Extract the (X, Y) coordinate from the center of the cell holding the provided text.  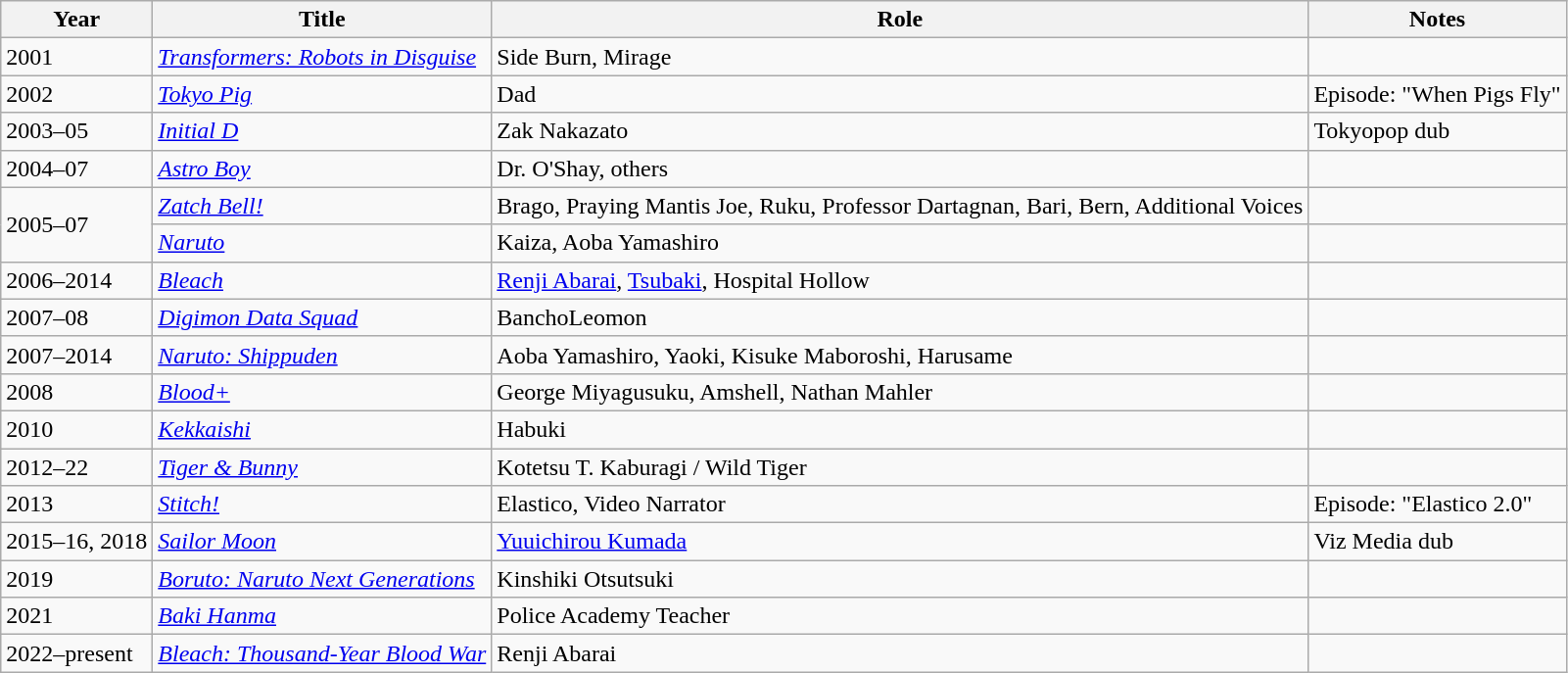
Zak Nakazato (900, 131)
Renji Abarai, Tsubaki, Hospital Hollow (900, 280)
2005–07 (76, 224)
Naruto: Shippuden (322, 355)
Side Burn, Mirage (900, 57)
BanchoLeomon (900, 317)
2008 (76, 392)
Title (322, 20)
2019 (76, 579)
Bleach (322, 280)
Stitch! (322, 505)
2013 (76, 505)
2001 (76, 57)
Digimon Data Squad (322, 317)
Baki Hanma (322, 616)
Episode: "Elastico 2.0" (1438, 505)
Police Academy Teacher (900, 616)
2021 (76, 616)
Transformers: Robots in Disguise (322, 57)
Dr. O'Shay, others (900, 168)
2004–07 (76, 168)
Habuki (900, 429)
Tiger & Bunny (322, 467)
Astro Boy (322, 168)
2007–08 (76, 317)
Kekkaishi (322, 429)
Kinshiki Otsutsuki (900, 579)
Role (900, 20)
Tokyopop dub (1438, 131)
Bleach: Thousand-Year Blood War (322, 653)
2022–present (76, 653)
Naruto (322, 243)
Kotetsu T. Kaburagi / Wild Tiger (900, 467)
2003–05 (76, 131)
Yuuichirou Kumada (900, 542)
2002 (76, 94)
Brago, Praying Mantis Joe, Ruku, Professor Dartagnan, Bari, Bern, Additional Voices (900, 206)
Notes (1438, 20)
Episode: "When Pigs Fly" (1438, 94)
Blood+ (322, 392)
Zatch Bell! (322, 206)
Viz Media dub (1438, 542)
Sailor Moon (322, 542)
2010 (76, 429)
Boruto: Naruto Next Generations (322, 579)
Dad (900, 94)
Aoba Yamashiro, Yaoki, Kisuke Maboroshi, Harusame (900, 355)
Year (76, 20)
2012–22 (76, 467)
2006–2014 (76, 280)
2015–16, 2018 (76, 542)
Tokyo Pig (322, 94)
Initial D (322, 131)
George Miyagusuku, Amshell, Nathan Mahler (900, 392)
2007–2014 (76, 355)
Kaiza, Aoba Yamashiro (900, 243)
Elastico, Video Narrator (900, 505)
Renji Abarai (900, 653)
